Find where the given text appears and provide that cell's center as (X, Y) coordinate. 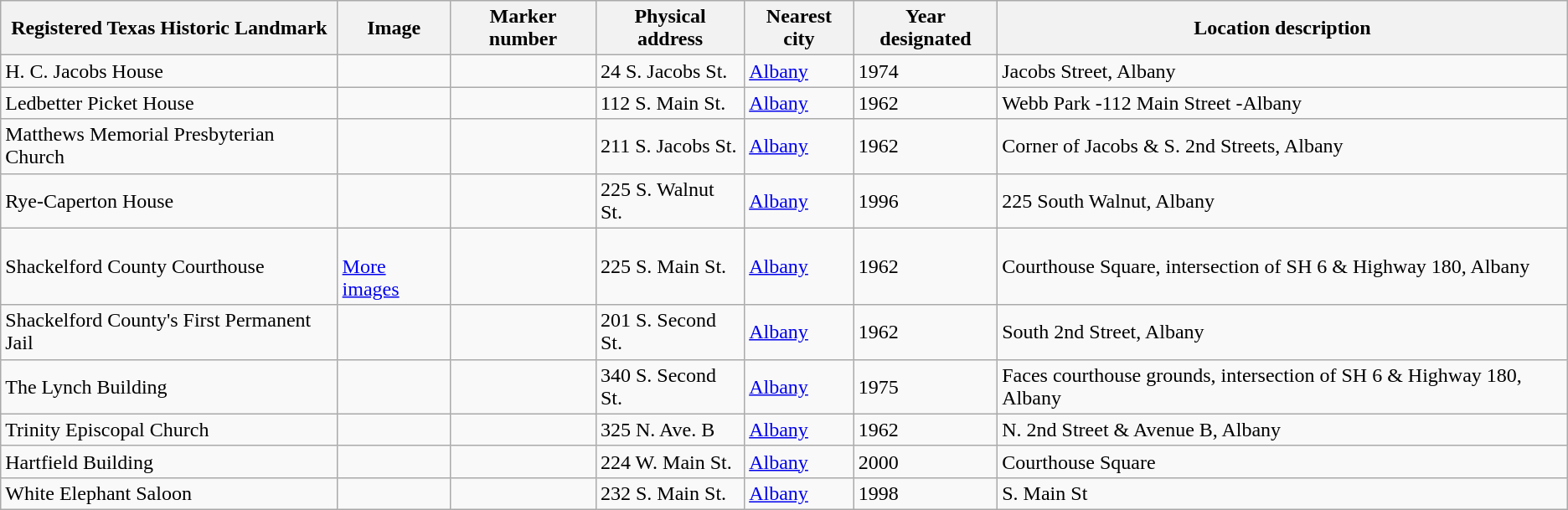
224 W. Main St. (670, 461)
Matthews Memorial Presbyterian Church (169, 146)
340 S. Second St. (670, 387)
Ledbetter Picket House (169, 103)
Hartfield Building (169, 461)
Image (394, 28)
Courthouse Square, intersection of SH 6 & Highway 180, Albany (1283, 266)
Corner of Jacobs & S. 2nd Streets, Albany (1283, 146)
Shackelford County Courthouse (169, 266)
24 S. Jacobs St. (670, 71)
1974 (925, 71)
1998 (925, 493)
2000 (925, 461)
More images (394, 266)
White Elephant Saloon (169, 493)
1975 (925, 387)
South 2nd Street, Albany (1283, 332)
225 S. Main St. (670, 266)
Marker number (523, 28)
225 S. Walnut St. (670, 201)
Location description (1283, 28)
The Lynch Building (169, 387)
Faces courthouse grounds, intersection of SH 6 & Highway 180, Albany (1283, 387)
Jacobs Street, Albany (1283, 71)
Webb Park -112 Main Street -Albany (1283, 103)
Trinity Episcopal Church (169, 430)
Physical address (670, 28)
225 South Walnut, Albany (1283, 201)
H. C. Jacobs House (169, 71)
232 S. Main St. (670, 493)
Shackelford County's First Permanent Jail (169, 332)
S. Main St (1283, 493)
112 S. Main St. (670, 103)
N. 2nd Street & Avenue B, Albany (1283, 430)
201 S. Second St. (670, 332)
211 S. Jacobs St. (670, 146)
1996 (925, 201)
Registered Texas Historic Landmark (169, 28)
Nearest city (799, 28)
Rye-Caperton House (169, 201)
Year designated (925, 28)
Courthouse Square (1283, 461)
325 N. Ave. B (670, 430)
